Locate the cell with the specified text and output its (X, Y) center coordinate. 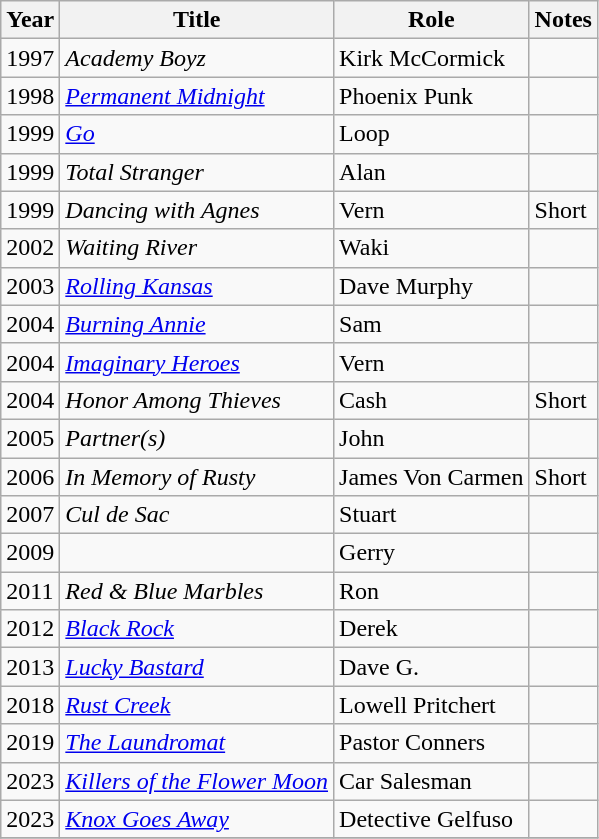
2019 (30, 743)
The Laundromat (197, 743)
Rust Creek (197, 705)
In Memory of Rusty (197, 477)
Academy Boyz (197, 58)
2007 (30, 515)
2018 (30, 705)
Dave G. (432, 667)
Ron (432, 591)
Role (432, 20)
1998 (30, 96)
Burning Annie (197, 324)
Notes (563, 20)
2013 (30, 667)
Partner(s) (197, 438)
Cul de Sac (197, 515)
Title (197, 20)
Cash (432, 400)
Lucky Bastard (197, 667)
James Von Carmen (432, 477)
Phoenix Punk (432, 96)
John (432, 438)
Derek (432, 629)
Honor Among Thieves (197, 400)
Imaginary Heroes (197, 362)
Alan (432, 172)
2011 (30, 591)
Permanent Midnight (197, 96)
Waiting River (197, 248)
Lowell Pritchert (432, 705)
2002 (30, 248)
Killers of the Flower Moon (197, 781)
Dave Murphy (432, 286)
Car Salesman (432, 781)
Stuart (432, 515)
Dancing with Agnes (197, 210)
2003 (30, 286)
Knox Goes Away (197, 819)
2005 (30, 438)
Black Rock (197, 629)
Rolling Kansas (197, 286)
Go (197, 134)
Sam (432, 324)
Year (30, 20)
Kirk McCormick (432, 58)
2006 (30, 477)
Pastor Conners (432, 743)
Waki (432, 248)
2009 (30, 553)
Loop (432, 134)
Detective Gelfuso (432, 819)
Total Stranger (197, 172)
2012 (30, 629)
1997 (30, 58)
Gerry (432, 553)
Red & Blue Marbles (197, 591)
